Return the (X, Y) coordinate for the center point of the cell that contains the specified text.  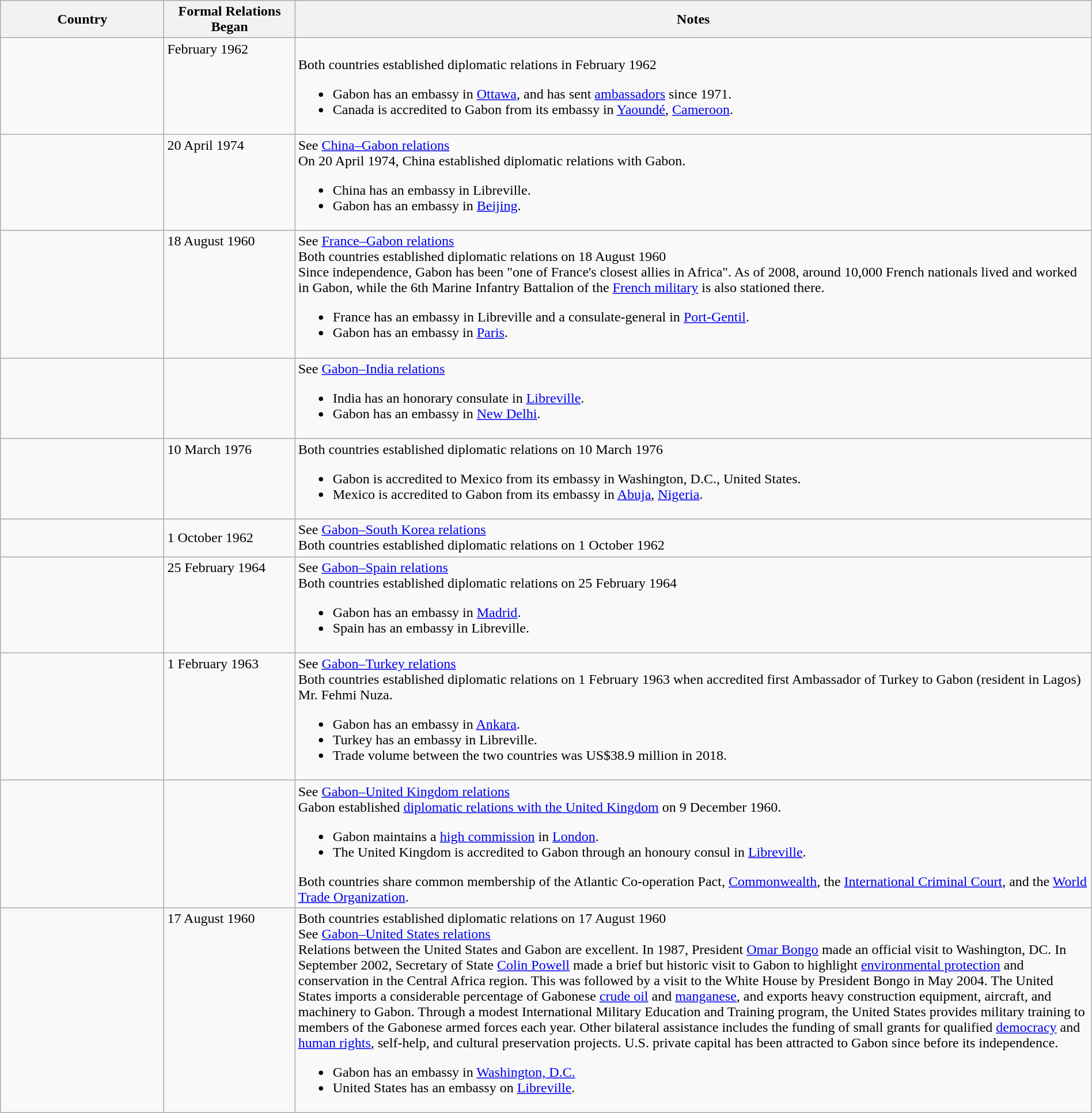
See Gabon–India relationsIndia has an honorary consulate in Libreville.Gabon has an embassy in New Delhi. (693, 398)
Formal Relations Began (229, 20)
18 August 1960 (229, 294)
February 1962 (229, 86)
1 October 1962 (229, 538)
Country (82, 20)
20 April 1974 (229, 182)
Notes (693, 20)
See Gabon–South Korea relationsBoth countries established diplomatic relations on 1 October 1962 (693, 538)
1 February 1963 (229, 717)
17 August 1960 (229, 1010)
25 February 1964 (229, 605)
10 March 1976 (229, 479)
